Search for the cell housing the specified text and yield its [X, Y] center coordinate. 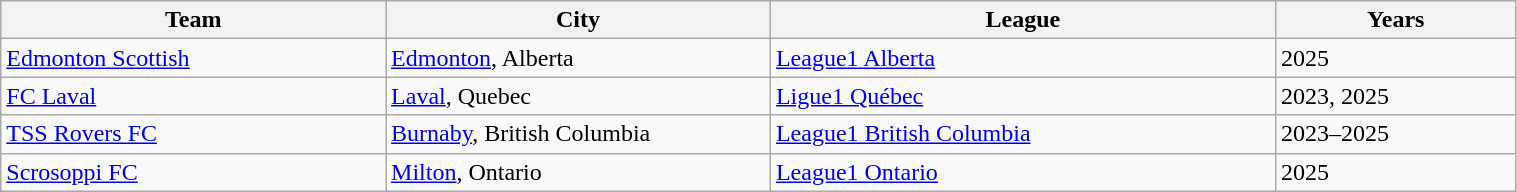
Scrosoppi FC [194, 172]
Years [1396, 20]
Milton, Ontario [578, 172]
FC Laval [194, 96]
2023, 2025 [1396, 96]
Edmonton, Alberta [578, 58]
Burnaby, British Columbia [578, 134]
City [578, 20]
League1 Ontario [1022, 172]
2023–2025 [1396, 134]
Laval, Quebec [578, 96]
League1 British Columbia [1022, 134]
League [1022, 20]
Edmonton Scottish [194, 58]
Ligue1 Québec [1022, 96]
League1 Alberta [1022, 58]
Team [194, 20]
TSS Rovers FC [194, 134]
